Find where the given text appears and provide that cell's center as (X, Y) coordinate. 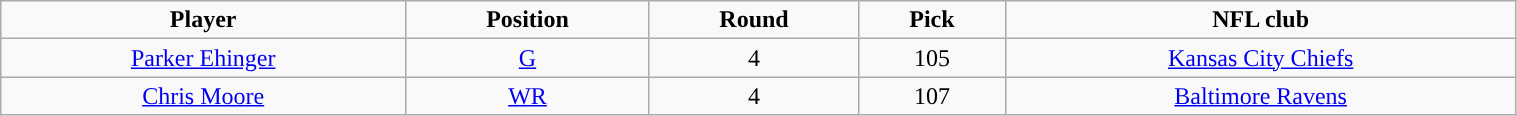
105 (932, 58)
Position (528, 20)
WR (528, 96)
Baltimore Ravens (1260, 96)
Pick (932, 20)
Player (204, 20)
Parker Ehinger (204, 58)
NFL club (1260, 20)
107 (932, 96)
Kansas City Chiefs (1260, 58)
Chris Moore (204, 96)
Round (754, 20)
G (528, 58)
